Capture the cell that displays the provided text and extract its [X, Y] central coordinate. 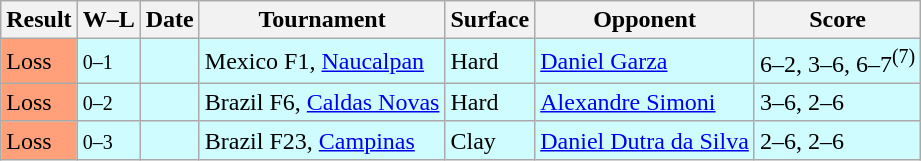
2–6, 2–6 [837, 140]
Brazil F6, Caldas Novas [322, 102]
Score [837, 20]
6–2, 3–6, 6–7(7) [837, 62]
Daniel Garza [645, 62]
Result [39, 20]
Daniel Dutra da Silva [645, 140]
Clay [490, 140]
Mexico F1, Naucalpan [322, 62]
0–3 [108, 140]
Brazil F23, Campinas [322, 140]
Alexandre Simoni [645, 102]
W–L [108, 20]
0–1 [108, 62]
Tournament [322, 20]
3–6, 2–6 [837, 102]
0–2 [108, 102]
Date [170, 20]
Opponent [645, 20]
Surface [490, 20]
